Identify which cell holds the provided text, then report its (X, Y) central coordinate. 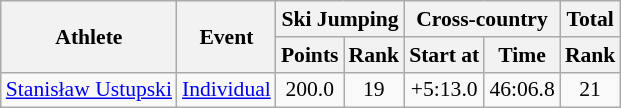
Cross-country (482, 19)
Athlete (89, 36)
Start at (444, 55)
Time (522, 55)
Points (310, 55)
Individual (226, 90)
46:06.8 (522, 90)
200.0 (310, 90)
Ski Jumping (340, 19)
Stanisław Ustupski (89, 90)
+5:13.0 (444, 90)
Event (226, 36)
19 (374, 90)
21 (590, 90)
Total (590, 19)
